Search for the cell housing the specified text and yield its (x, y) center coordinate. 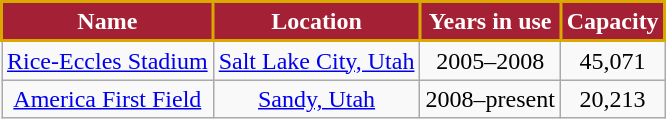
Capacity (612, 22)
Salt Lake City, Utah (316, 60)
Sandy, Utah (316, 99)
2005–2008 (490, 60)
Years in use (490, 22)
Rice-Eccles Stadium (108, 60)
Location (316, 22)
America First Field (108, 99)
20,213 (612, 99)
2008–present (490, 99)
Name (108, 22)
45,071 (612, 60)
